Determine the (x, y) coordinate at the center of the cell enclosing the given text.  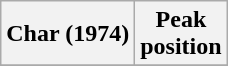
Char (1974) (68, 34)
Peakposition (181, 34)
